Locate the cell with the specified text and output its [X, Y] center coordinate. 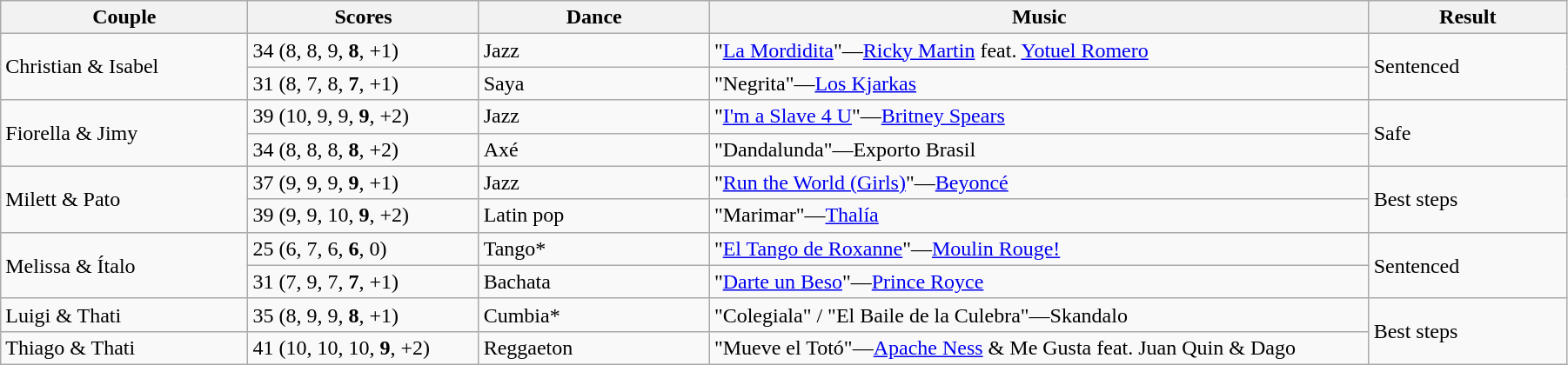
"Run the World (Girls)"—Beyoncé [1039, 182]
31 (7, 9, 7, 7, +1) [364, 282]
41 (10, 10, 10, 9, +2) [364, 348]
"La Mordidita"—Ricky Martin feat. Yotuel Romero [1039, 50]
"El Tango de Roxanne"—Moulin Rouge! [1039, 249]
37 (9, 9, 9, 9, +1) [364, 182]
Bachata [593, 282]
25 (6, 7, 6, 6, 0) [364, 249]
34 (8, 8, 9, 8, +1) [364, 50]
Latin pop [593, 216]
Dance [593, 17]
"Colegiala" / "El Baile de la Culebra"—Skandalo [1039, 315]
Saya [593, 83]
Thiago & Thati [124, 348]
"Marimar"—Thalía [1039, 216]
Luigi & Thati [124, 315]
Scores [364, 17]
"Mueve el Totó"—Apache Ness & Me Gusta feat. Juan Quin & Dago [1039, 348]
Safe [1467, 133]
35 (8, 9, 9, 8, +1) [364, 315]
"Negrita"—Los Kjarkas [1039, 83]
Melissa & Ítalo [124, 265]
Fiorella & Jimy [124, 133]
"Dandalunda"—Exporto Brasil [1039, 149]
Music [1039, 17]
Reggaeton [593, 348]
34 (8, 8, 8, 8, +2) [364, 149]
39 (9, 9, 10, 9, +2) [364, 216]
Cumbia* [593, 315]
Result [1467, 17]
Couple [124, 17]
Tango* [593, 249]
39 (10, 9, 9, 9, +2) [364, 116]
31 (8, 7, 8, 7, +1) [364, 83]
Milett & Pato [124, 199]
Axé [593, 149]
"Darte un Beso"—Prince Royce [1039, 282]
"I'm a Slave 4 U"—Britney Spears [1039, 116]
Christian & Isabel [124, 67]
